Identify which cell holds the provided text, then report its (x, y) central coordinate. 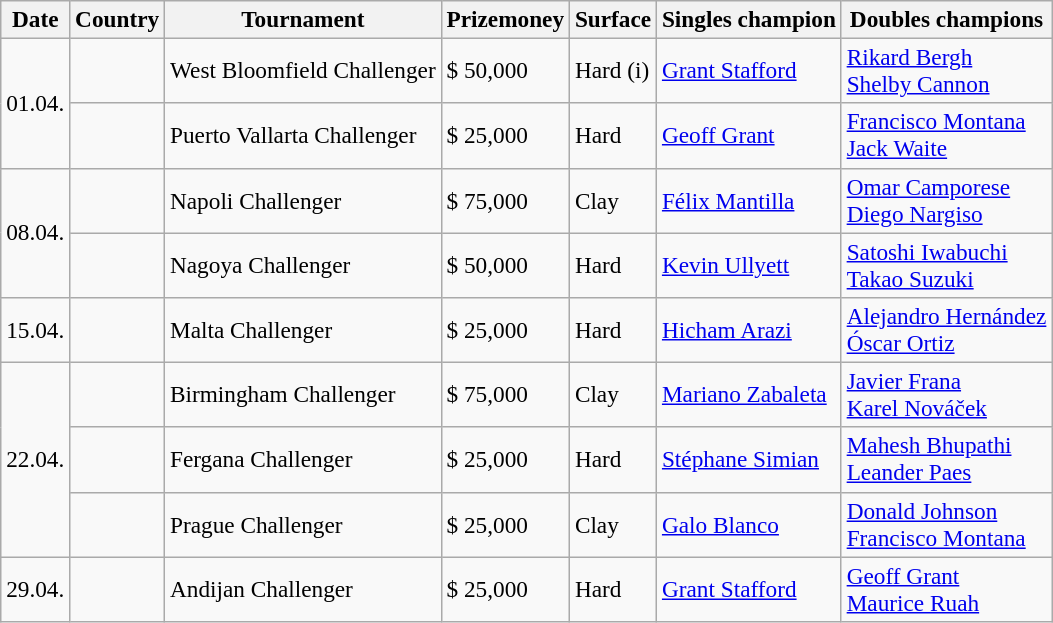
Singles champion (750, 19)
Javier Frana Karel Nováček (946, 394)
Stéphane Simian (750, 460)
Napoli Challenger (304, 200)
Alejandro Hernández Óscar Ortiz (946, 330)
Hard (i) (612, 70)
Satoshi Iwabuchi Takao Suzuki (946, 264)
Hicham Arazi (750, 330)
Rikard Bergh Shelby Cannon (946, 70)
Mariano Zabaleta (750, 394)
Geoff Grant (750, 136)
Omar Camporese Diego Nargiso (946, 200)
Tournament (304, 19)
Doubles champions (946, 19)
01.04. (36, 103)
Donald Johnson Francisco Montana (946, 524)
Nagoya Challenger (304, 264)
Prizemoney (505, 19)
Country (118, 19)
29.04. (36, 588)
Surface (612, 19)
Galo Blanco (750, 524)
Malta Challenger (304, 330)
22.04. (36, 459)
Birmingham Challenger (304, 394)
15.04. (36, 330)
Kevin Ullyett (750, 264)
Francisco Montana Jack Waite (946, 136)
Fergana Challenger (304, 460)
Puerto Vallarta Challenger (304, 136)
Date (36, 19)
Geoff Grant Maurice Ruah (946, 588)
08.04. (36, 233)
Andijan Challenger (304, 588)
Mahesh Bhupathi Leander Paes (946, 460)
Prague Challenger (304, 524)
Félix Mantilla (750, 200)
West Bloomfield Challenger (304, 70)
